Extract the (X, Y) coordinate from the center of the cell holding the provided text.  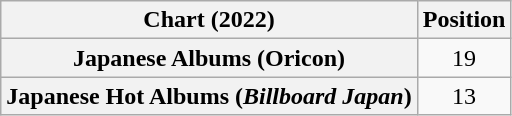
Japanese Hot Albums (Billboard Japan) (209, 96)
Chart (2022) (209, 20)
Position (464, 20)
Japanese Albums (Oricon) (209, 58)
13 (464, 96)
19 (464, 58)
